Return the (X, Y) coordinate for the center point of the cell that contains the specified text.  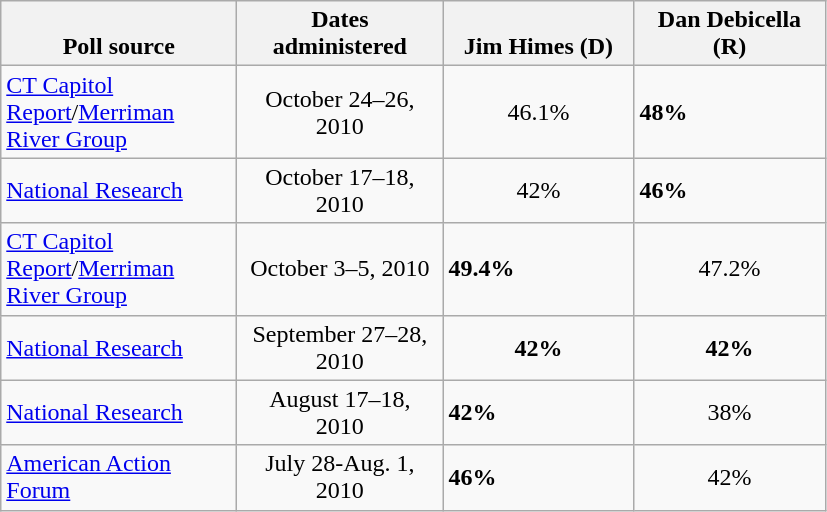
46.1% (538, 112)
47.2% (730, 269)
Dan Debicella (R) (730, 34)
48% (730, 112)
49.4% (538, 269)
Dates administered (340, 34)
September 27–28, 2010 (340, 348)
38% (730, 412)
July 28-Aug. 1, 2010 (340, 478)
October 3–5, 2010 (340, 269)
August 17–18, 2010 (340, 412)
Jim Himes (D) (538, 34)
October 24–26, 2010 (340, 112)
American Action Forum (119, 478)
Poll source (119, 34)
October 17–18, 2010 (340, 190)
